For the text-containing cell, return its midpoint in [x, y] coordinate format. 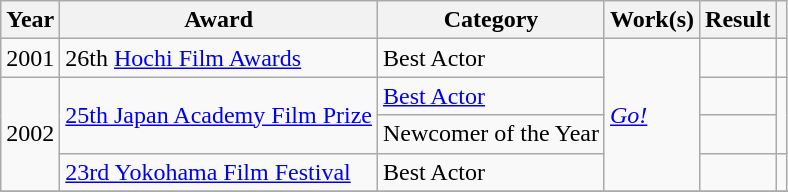
Work(s) [652, 20]
Go! [652, 115]
Year [30, 20]
23rd Yokohama Film Festival [219, 172]
Result [738, 20]
Award [219, 20]
2001 [30, 58]
25th Japan Academy Film Prize [219, 115]
Category [490, 20]
26th Hochi Film Awards [219, 58]
2002 [30, 134]
Newcomer of the Year [490, 134]
